Find where the given text appears and provide that cell's center as [x, y] coordinate. 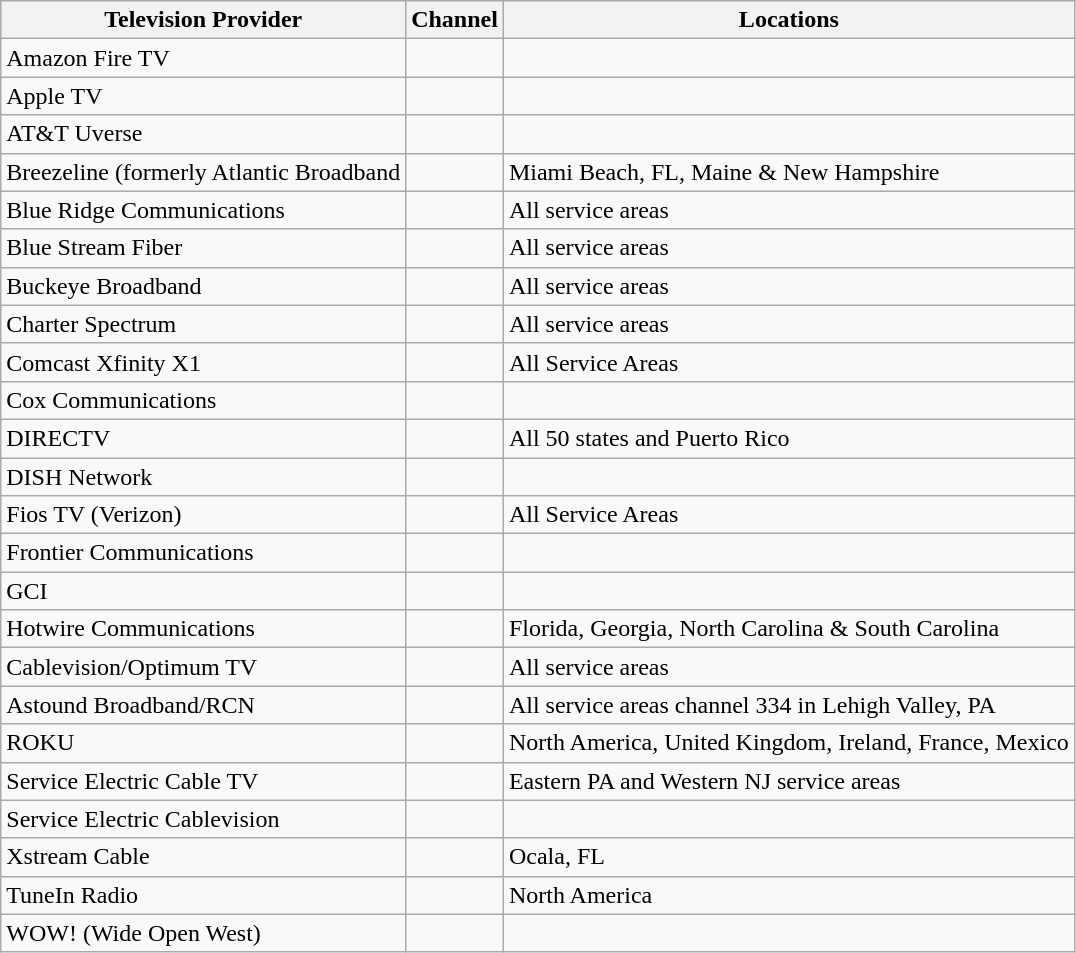
Buckeye Broadband [204, 286]
All service areas channel 334 in Lehigh Valley, PA [788, 705]
Xstream Cable [204, 857]
Apple TV [204, 96]
All 50 states and Puerto Rico [788, 438]
ROKU [204, 743]
Channel [455, 20]
Florida, Georgia, North Carolina & South Carolina [788, 629]
Cablevision/Optimum TV [204, 667]
Hotwire Communications [204, 629]
Cox Communications [204, 400]
Amazon Fire TV [204, 58]
Television Provider [204, 20]
Service Electric Cablevision [204, 819]
AT&T Uverse [204, 134]
DIRECTV [204, 438]
Frontier Communications [204, 553]
Ocala, FL [788, 857]
Blue Ridge Communications [204, 210]
Fios TV (Verizon) [204, 515]
Charter Spectrum [204, 324]
WOW! (Wide Open West) [204, 933]
DISH Network [204, 477]
TuneIn Radio [204, 895]
Blue Stream Fiber [204, 248]
Breezeline (formerly Atlantic Broadband [204, 172]
Astound Broadband/RCN [204, 705]
Comcast Xfinity X1 [204, 362]
Eastern PA and Western NJ service areas [788, 781]
Miami Beach, FL, Maine & New Hampshire [788, 172]
Locations [788, 20]
North America [788, 895]
North America, United Kingdom, Ireland, France, Mexico [788, 743]
GCI [204, 591]
Service Electric Cable TV [204, 781]
